Search for the cell housing the specified text and yield its [X, Y] center coordinate. 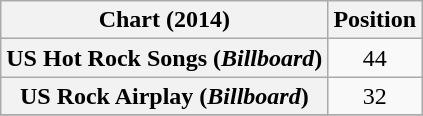
44 [375, 58]
US Rock Airplay (Billboard) [164, 96]
Chart (2014) [164, 20]
US Hot Rock Songs (Billboard) [164, 58]
32 [375, 96]
Position [375, 20]
